Output the (x, y) coordinate of the center of the cell containing the given text.  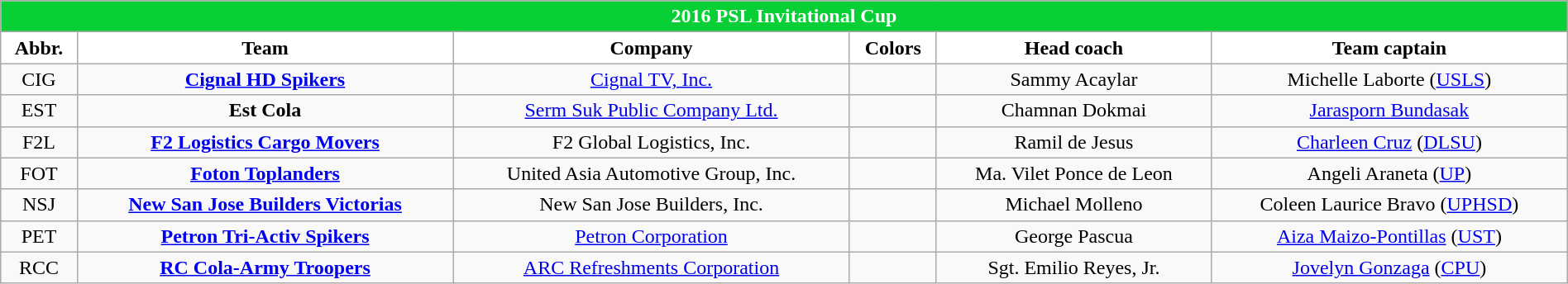
United Asia Automotive Group, Inc. (652, 173)
Petron Tri-Activ Spikers (265, 236)
RCC (39, 267)
F2 Global Logistics, Inc. (652, 142)
ARC Refreshments Corporation (652, 267)
Serm Suk Public Company Ltd. (652, 111)
Aiza Maizo-Pontillas (UST) (1389, 236)
NSJ (39, 205)
Foton Toplanders (265, 173)
Colors (893, 48)
F2 Logistics Cargo Movers (265, 142)
Michelle Laborte (USLS) (1389, 79)
EST (39, 111)
New San Jose Builders Victorias (265, 205)
Company (652, 48)
Ramil de Jesus (1073, 142)
Petron Corporation (652, 236)
FOT (39, 173)
F2L (39, 142)
Team captain (1389, 48)
Coleen Laurice Bravo (UPHSD) (1389, 205)
Est Cola (265, 111)
Team (265, 48)
New San Jose Builders, Inc. (652, 205)
RC Cola-Army Troopers (265, 267)
Charleen Cruz (DLSU) (1389, 142)
Head coach (1073, 48)
CIG (39, 79)
Jovelyn Gonzaga (CPU) (1389, 267)
Abbr. (39, 48)
Ma. Vilet Ponce de Leon (1073, 173)
Sammy Acaylar (1073, 79)
George Pascua (1073, 236)
Cignal HD Spikers (265, 79)
PET (39, 236)
Sgt. Emilio Reyes, Jr. (1073, 267)
Cignal TV, Inc. (652, 79)
Angeli Araneta (UP) (1389, 173)
Jarasporn Bundasak (1389, 111)
Chamnan Dokmai (1073, 111)
Michael Molleno (1073, 205)
2016 PSL Invitational Cup (784, 17)
